Return the [X, Y] coordinate for the center point of the cell that contains the specified text.  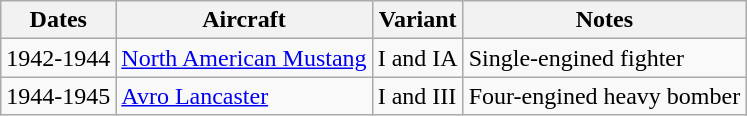
Four-engined heavy bomber [604, 96]
1942-1944 [58, 58]
1944-1945 [58, 96]
I and IA [418, 58]
Notes [604, 20]
Avro Lancaster [244, 96]
Single-engined fighter [604, 58]
I and III [418, 96]
North American Mustang [244, 58]
Aircraft [244, 20]
Dates [58, 20]
Variant [418, 20]
